Scan for the cell matching the given text and deliver its [x, y] coordinate at center. 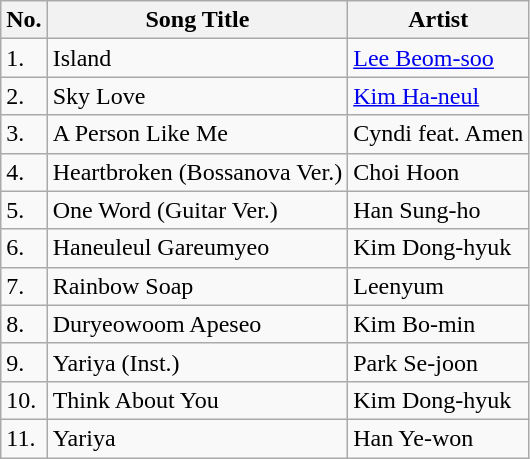
Han Ye-won [438, 438]
1. [24, 58]
6. [24, 248]
3. [24, 134]
Island [198, 58]
A Person Like Me [198, 134]
2. [24, 96]
Haneuleul Gareumyeo [198, 248]
No. [24, 20]
10. [24, 400]
Choi Hoon [438, 172]
One Word (Guitar Ver.) [198, 210]
Heartbroken (Bossanova Ver.) [198, 172]
Artist [438, 20]
Kim Ha-neul [438, 96]
Yariya (Inst.) [198, 362]
Song Title [198, 20]
9. [24, 362]
Han Sung-ho [438, 210]
8. [24, 324]
Leenyum [438, 286]
11. [24, 438]
Yariya [198, 438]
Kim Bo-min [438, 324]
5. [24, 210]
Park Se-joon [438, 362]
Lee Beom-soo [438, 58]
7. [24, 286]
Rainbow Soap [198, 286]
Think About You [198, 400]
Sky Love [198, 96]
Duryeowoom Apeseo [198, 324]
Cyndi feat. Amen [438, 134]
4. [24, 172]
